Output the [x, y] coordinate of the center of the cell containing the given text.  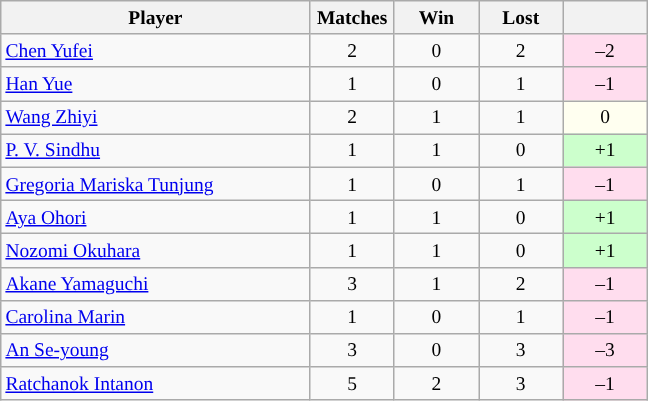
Aya Ohori [156, 216]
–3 [605, 350]
Nozomi Okuhara [156, 250]
Wang Zhiyi [156, 118]
Chen Yufei [156, 50]
Win [436, 18]
Matches [352, 18]
Han Yue [156, 84]
Lost [521, 18]
Akane Yamaguchi [156, 284]
Gregoria Mariska Tunjung [156, 184]
5 [352, 384]
Ratchanok Intanon [156, 384]
An Se-young [156, 350]
Carolina Marin [156, 316]
P. V. Sindhu [156, 150]
–2 [605, 50]
Player [156, 18]
